For the text-containing cell, return its midpoint in [X, Y] coordinate format. 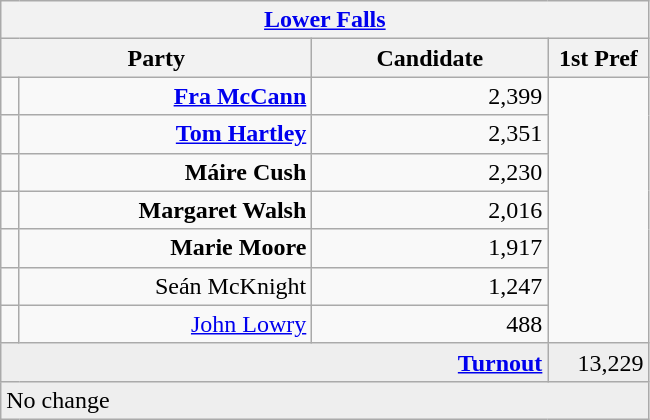
Turnout [274, 362]
1,247 [430, 286]
John Lowry [166, 324]
13,229 [598, 362]
2,399 [430, 96]
Seán McKnight [166, 286]
488 [430, 324]
Margaret Walsh [166, 210]
Party [156, 58]
Tom Hartley [166, 134]
1st Pref [598, 58]
Máire Cush [166, 172]
Candidate [430, 58]
2,351 [430, 134]
Fra McCann [166, 96]
Lower Falls [325, 20]
No change [325, 400]
2,230 [430, 172]
1,917 [430, 248]
Marie Moore [166, 248]
2,016 [430, 210]
